Return (X, Y) of the center of cell containing provided text 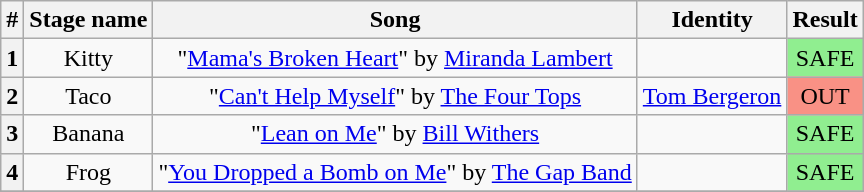
"Can't Help Myself" by The Four Tops (395, 96)
"Mama's Broken Heart" by Miranda Lambert (395, 58)
1 (12, 58)
Frog (88, 172)
3 (12, 134)
Result (825, 20)
# (12, 20)
Banana (88, 134)
Taco (88, 96)
Song (395, 20)
Identity (712, 20)
2 (12, 96)
Kitty (88, 58)
"Lean on Me" by Bill Withers (395, 134)
"You Dropped a Bomb on Me" by The Gap Band (395, 172)
Stage name (88, 20)
Tom Bergeron (712, 96)
OUT (825, 96)
4 (12, 172)
